Locate the cell with the specified text and output its (x, y) center coordinate. 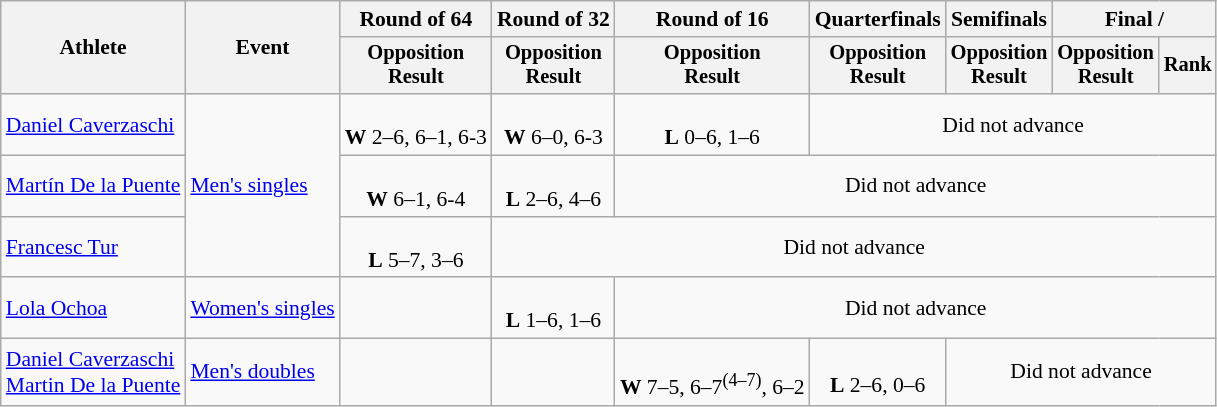
Round of 16 (712, 19)
Round of 64 (416, 19)
L 5–7, 3–6 (416, 248)
Event (262, 48)
L 2–6, 4–6 (554, 186)
Athlete (94, 48)
Rank (1188, 66)
Daniel CaverzaschiMartin De la Puente (94, 372)
Final / (1134, 19)
L 0–6, 1–6 (712, 124)
L 2–6, 0–6 (878, 372)
Martín De la Puente (94, 186)
W 6–1, 6-4 (416, 186)
W 2–6, 6–1, 6-3 (416, 124)
Men's doubles (262, 372)
Daniel Caverzaschi (94, 124)
L 1–6, 1–6 (554, 308)
Lola Ochoa (94, 308)
W 6–0, 6-3 (554, 124)
Men's singles (262, 186)
Francesc Tur (94, 248)
Semifinals (1000, 19)
Women's singles (262, 308)
W 7–5, 6–7(4–7), 6–2 (712, 372)
Round of 32 (554, 19)
Quarterfinals (878, 19)
